Extract the [X, Y] coordinate from the center of the cell holding the provided text.  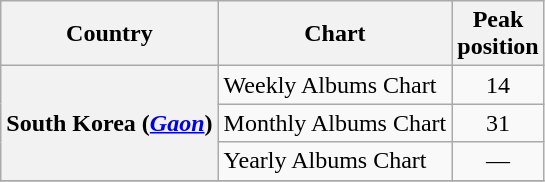
14 [498, 85]
— [498, 161]
Weekly Albums Chart [335, 85]
31 [498, 123]
Peakposition [498, 34]
South Korea (Gaon) [110, 123]
Monthly Albums Chart [335, 123]
Chart [335, 34]
Country [110, 34]
Yearly Albums Chart [335, 161]
